Detect which cell encompasses the target text, then output its [X, Y] center coordinate. 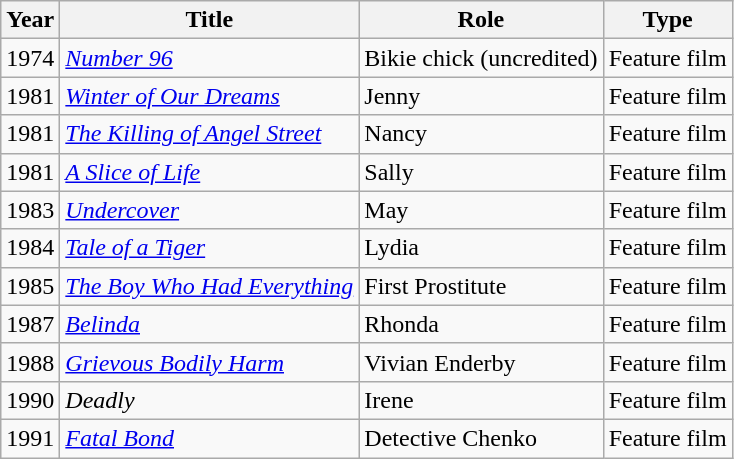
A Slice of Life [210, 172]
Winter of Our Dreams [210, 96]
Deadly [210, 400]
Sally [481, 172]
1974 [30, 58]
Grievous Bodily Harm [210, 362]
May [481, 210]
First Prostitute [481, 286]
1987 [30, 324]
The Killing of Angel Street [210, 134]
1983 [30, 210]
1988 [30, 362]
1991 [30, 438]
Title [210, 20]
Undercover [210, 210]
The Boy Who Had Everything [210, 286]
Jenny [481, 96]
Year [30, 20]
1984 [30, 248]
Fatal Bond [210, 438]
Vivian Enderby [481, 362]
Rhonda [481, 324]
Role [481, 20]
Number 96 [210, 58]
Detective Chenko [481, 438]
Bikie chick (uncredited) [481, 58]
Type [668, 20]
1985 [30, 286]
Irene [481, 400]
1990 [30, 400]
Belinda [210, 324]
Nancy [481, 134]
Lydia [481, 248]
Tale of a Tiger [210, 248]
